Detect which cell encompasses the target text, then output its [x, y] center coordinate. 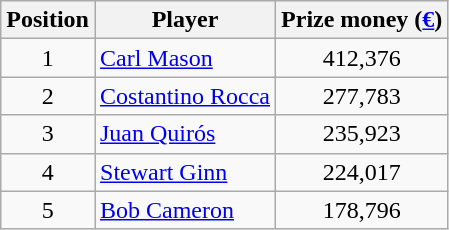
Bob Cameron [184, 210]
Costantino Rocca [184, 96]
178,796 [362, 210]
Player [184, 20]
235,923 [362, 134]
2 [48, 96]
Carl Mason [184, 58]
1 [48, 58]
412,376 [362, 58]
277,783 [362, 96]
Prize money (€) [362, 20]
4 [48, 172]
Stewart Ginn [184, 172]
3 [48, 134]
Position [48, 20]
Juan Quirós [184, 134]
5 [48, 210]
224,017 [362, 172]
